From the cell containing the given text, extract its center point as [X, Y] coordinate. 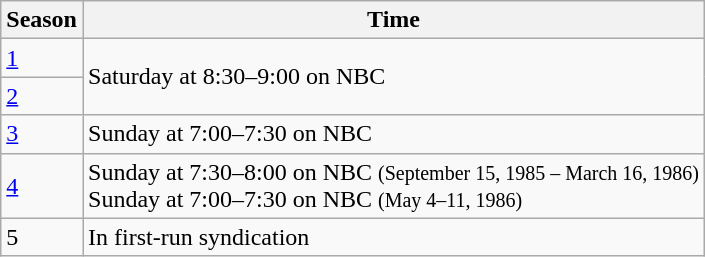
4 [42, 186]
1 [42, 58]
5 [42, 237]
Sunday at 7:00–7:30 on NBC [393, 134]
2 [42, 96]
Saturday at 8:30–9:00 on NBC [393, 77]
3 [42, 134]
Time [393, 20]
Sunday at 7:30–8:00 on NBC (September 15, 1985 – March 16, 1986)Sunday at 7:00–7:30 on NBC (May 4–11, 1986) [393, 186]
In first-run syndication [393, 237]
Season [42, 20]
